Provide the (X, Y) coordinate of the cell's center where the given text is located.  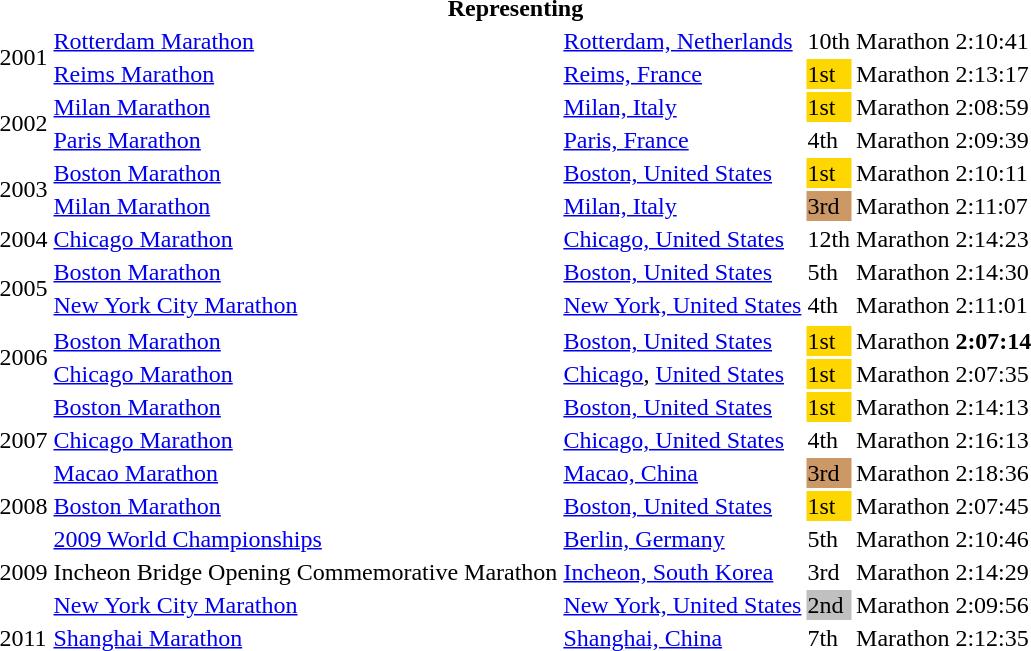
Rotterdam, Netherlands (682, 41)
2nd (829, 605)
Paris Marathon (306, 140)
Reims Marathon (306, 74)
10th (829, 41)
Incheon Bridge Opening Commemorative Marathon (306, 572)
Berlin, Germany (682, 539)
Rotterdam Marathon (306, 41)
2009 World Championships (306, 539)
Macao Marathon (306, 473)
12th (829, 239)
Macao, China (682, 473)
Incheon, South Korea (682, 572)
Paris, France (682, 140)
Reims, France (682, 74)
